Find where the given text appears and provide that cell's center as (x, y) coordinate. 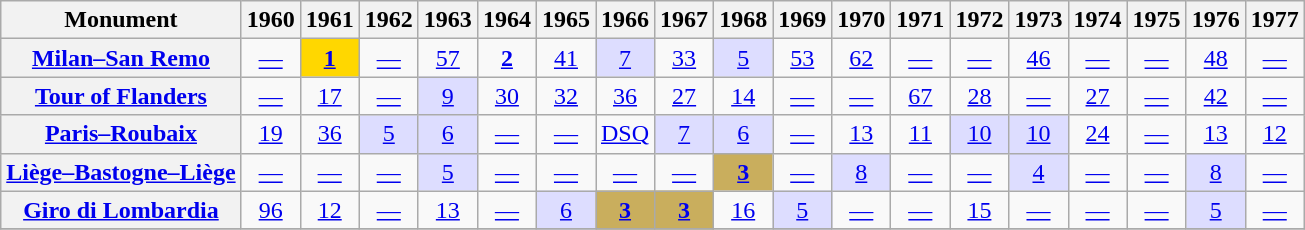
1961 (330, 20)
16 (744, 210)
28 (980, 96)
1973 (1038, 20)
62 (862, 58)
Monument (121, 20)
1960 (270, 20)
Paris–Roubaix (121, 134)
1975 (1156, 20)
53 (802, 58)
4 (1038, 172)
42 (1216, 96)
30 (506, 96)
57 (448, 58)
1974 (1098, 20)
15 (980, 210)
14 (744, 96)
48 (1216, 58)
17 (330, 96)
2 (506, 58)
1970 (862, 20)
32 (566, 96)
67 (920, 96)
1967 (684, 20)
1962 (388, 20)
24 (1098, 134)
1969 (802, 20)
96 (270, 210)
1976 (1216, 20)
11 (920, 134)
Liège–Bastogne–Liège (121, 172)
Giro di Lombardia (121, 210)
46 (1038, 58)
19 (270, 134)
9 (448, 96)
1972 (980, 20)
Tour of Flanders (121, 96)
1968 (744, 20)
33 (684, 58)
41 (566, 58)
1 (330, 58)
1977 (1274, 20)
1971 (920, 20)
1964 (506, 20)
1966 (626, 20)
1963 (448, 20)
Milan–San Remo (121, 58)
DSQ (626, 134)
1965 (566, 20)
